For the text-containing cell, return its midpoint in (X, Y) coordinate format. 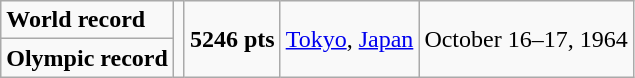
Olympic record (88, 58)
Tokyo, Japan (350, 39)
October 16–17, 1964 (526, 39)
World record (88, 20)
5246 pts (232, 39)
